Scan for the cell matching the given text and deliver its [X, Y] coordinate at center. 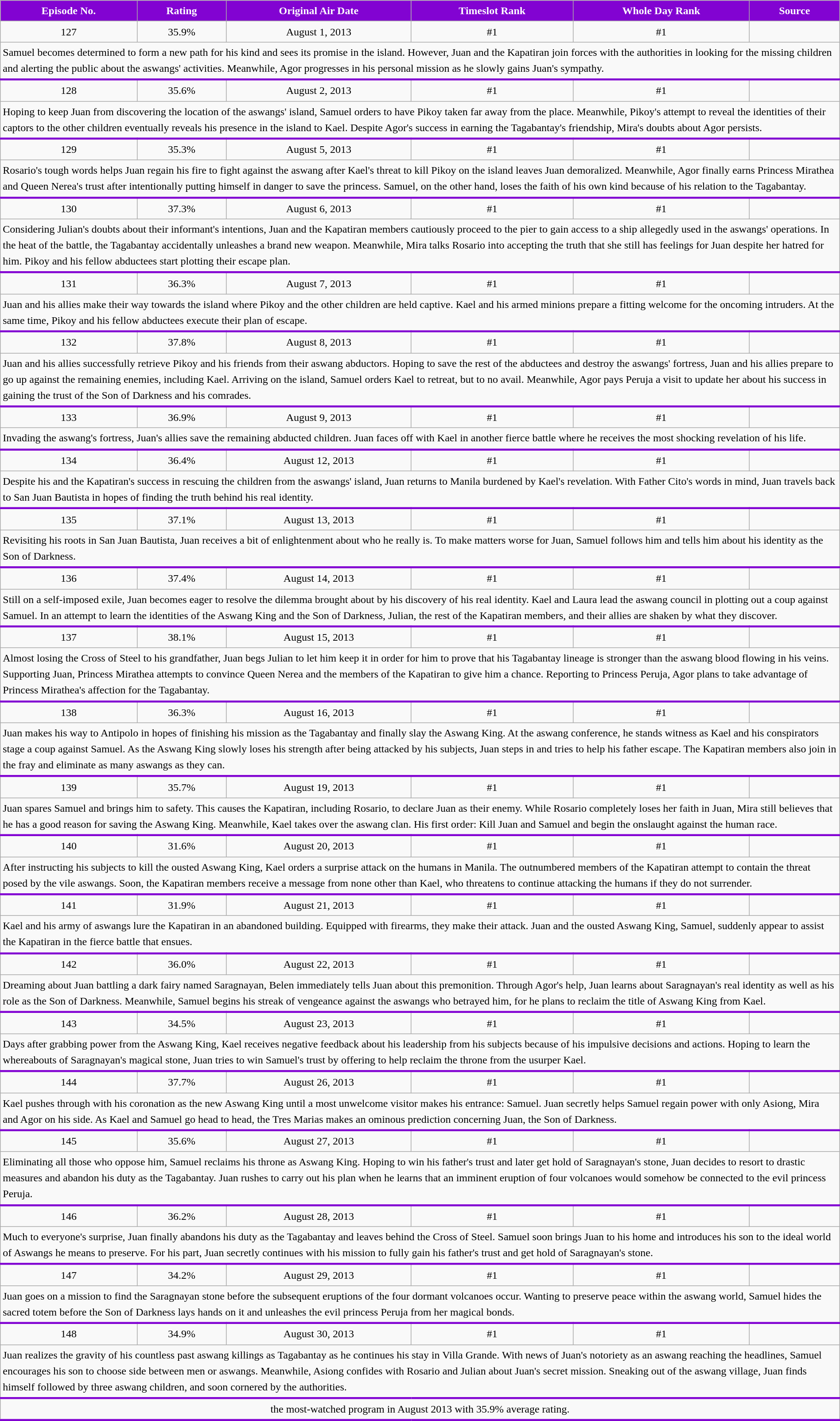
August 5, 2013 [319, 150]
Episode No. [69, 11]
Original Air Date [319, 11]
35.9% [182, 32]
August 30, 2013 [319, 1334]
135 [69, 519]
August 29, 2013 [319, 1275]
August 1, 2013 [319, 32]
36.2% [182, 1216]
138 [69, 712]
August 7, 2013 [319, 284]
August 2, 2013 [319, 90]
August 8, 2013 [319, 342]
133 [69, 417]
Rating [182, 11]
146 [69, 1216]
140 [69, 846]
36.9% [182, 417]
37.1% [182, 519]
145 [69, 1141]
36.0% [182, 964]
127 [69, 32]
34.9% [182, 1334]
130 [69, 208]
34.2% [182, 1275]
134 [69, 460]
143 [69, 1023]
31.6% [182, 846]
144 [69, 1082]
August 26, 2013 [319, 1082]
128 [69, 90]
31.9% [182, 905]
142 [69, 964]
August 22, 2013 [319, 964]
35.7% [182, 787]
37.7% [182, 1082]
August 14, 2013 [319, 578]
37.3% [182, 208]
141 [69, 905]
132 [69, 342]
37.4% [182, 578]
August 21, 2013 [319, 905]
37.8% [182, 342]
August 16, 2013 [319, 712]
Timeslot Rank [492, 11]
131 [69, 284]
August 9, 2013 [319, 417]
36.4% [182, 460]
August 23, 2013 [319, 1023]
Source [794, 11]
147 [69, 1275]
August 6, 2013 [319, 208]
Whole Day Rank [661, 11]
139 [69, 787]
136 [69, 578]
August 15, 2013 [319, 637]
34.5% [182, 1023]
August 27, 2013 [319, 1141]
August 28, 2013 [319, 1216]
August 12, 2013 [319, 460]
August 19, 2013 [319, 787]
August 20, 2013 [319, 846]
35.3% [182, 150]
148 [69, 1334]
137 [69, 637]
38.1% [182, 637]
August 13, 2013 [319, 519]
the most-watched program in August 2013 with 35.9% average rating. [420, 1409]
129 [69, 150]
